Find where the given text appears and provide that cell's center as (X, Y) coordinate. 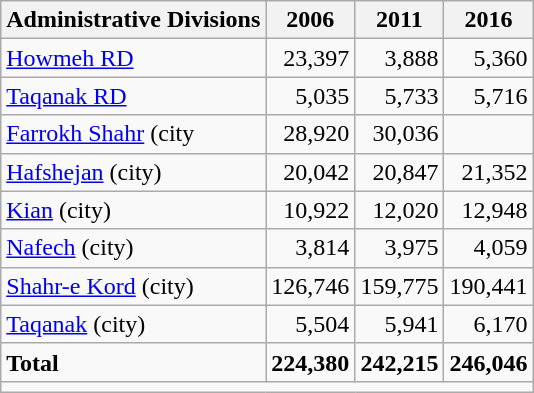
3,814 (310, 248)
3,975 (400, 248)
5,733 (400, 96)
159,775 (400, 286)
Howmeh RD (134, 58)
5,360 (488, 58)
20,847 (400, 172)
Kian (city) (134, 210)
3,888 (400, 58)
Nafech (city) (134, 248)
21,352 (488, 172)
Total (134, 362)
5,716 (488, 96)
10,922 (310, 210)
Administrative Divisions (134, 20)
12,948 (488, 210)
28,920 (310, 134)
246,046 (488, 362)
Taqanak (city) (134, 324)
242,215 (400, 362)
126,746 (310, 286)
5,035 (310, 96)
4,059 (488, 248)
5,941 (400, 324)
Shahr-e Kord (city) (134, 286)
2011 (400, 20)
5,504 (310, 324)
Hafshejan (city) (134, 172)
2006 (310, 20)
Farrokh Shahr (city (134, 134)
Taqanak RD (134, 96)
23,397 (310, 58)
2016 (488, 20)
30,036 (400, 134)
190,441 (488, 286)
12,020 (400, 210)
224,380 (310, 362)
20,042 (310, 172)
6,170 (488, 324)
